Extract the (x, y) coordinate from the center of the cell holding the provided text.  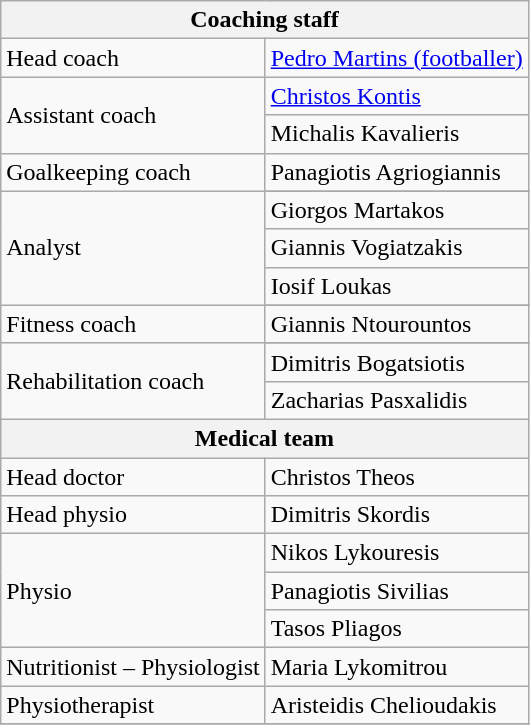
Nikos Lykouresis (396, 553)
Medical team (264, 438)
Coaching staff (264, 20)
Physio (133, 591)
Head physio (133, 515)
Giorgos Martakos (396, 210)
Analyst (133, 248)
Giannis Vogiatzakis (396, 248)
Christos Theos (396, 477)
Fitness coach (133, 324)
Tasos Pliagos (396, 629)
Goalkeeping coach (133, 172)
Dimitris Bogatsiotis (396, 362)
Head coach (133, 58)
Head doctor (133, 477)
Michalis Kavalieris (396, 134)
Dimitris Skordis (396, 515)
Nutritionist – Physiologist (133, 667)
Zacharias Pasxalidis (396, 400)
Pedro Martins (footballer) (396, 58)
Physiotherapist (133, 705)
Rehabilitation coach (133, 381)
Assistant coach (133, 115)
Giannis Ntourountos (396, 324)
Iosif Loukas (396, 286)
Aristeidis Chelioudakis (396, 705)
Maria Lykomitrou (396, 667)
Panagiotis Agriogiannis (396, 172)
Panagiotis Sivilias (396, 591)
Christos Kontis (396, 96)
